Provide the [X, Y] coordinate of the cell's center where the given text is located.  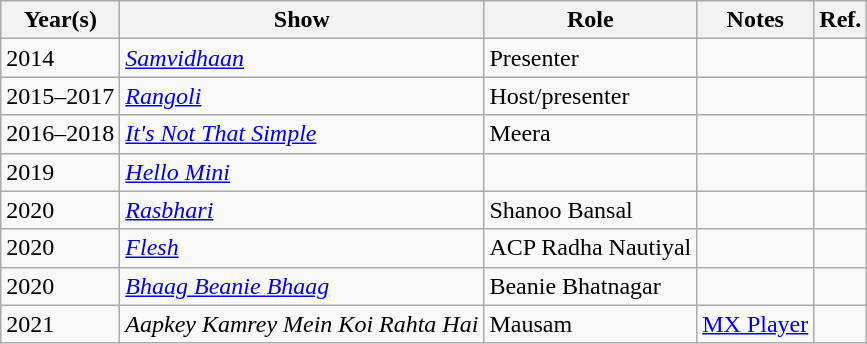
Meera [590, 134]
Role [590, 20]
It's Not That Simple [302, 134]
Mausam [590, 324]
Samvidhaan [302, 58]
2015–2017 [60, 96]
2021 [60, 324]
2019 [60, 172]
Year(s) [60, 20]
Aapkey Kamrey Mein Koi Rahta Hai [302, 324]
ACP Radha Nautiyal [590, 248]
Rasbhari [302, 210]
MX Player [756, 324]
Notes [756, 20]
2016–2018 [60, 134]
Bhaag Beanie Bhaag [302, 286]
Beanie Bhatnagar [590, 286]
Hello Mini [302, 172]
Shanoo Bansal [590, 210]
Rangoli [302, 96]
2014 [60, 58]
Show [302, 20]
Host/presenter [590, 96]
Flesh [302, 248]
Ref. [840, 20]
Presenter [590, 58]
